Scan for the cell matching the given text and deliver its [X, Y] coordinate at center. 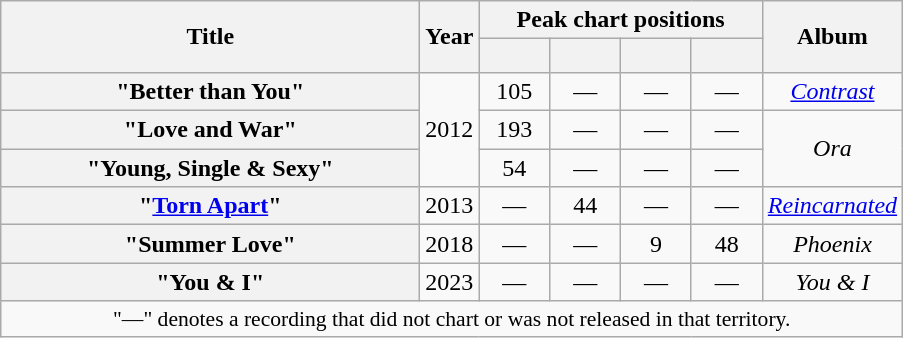
Contrast [832, 91]
Title [210, 37]
105 [514, 91]
"You & I" [210, 282]
Ora [832, 149]
54 [514, 168]
Phoenix [832, 244]
"—" denotes a recording that did not chart or was not released in that territory. [452, 319]
You & I [832, 282]
Reincarnated [832, 206]
2023 [450, 282]
2012 [450, 129]
2018 [450, 244]
2013 [450, 206]
Album [832, 37]
"Love and War" [210, 130]
44 [586, 206]
"Torn Apart" [210, 206]
"Better than You" [210, 91]
193 [514, 130]
"Summer Love" [210, 244]
9 [656, 244]
Peak chart positions [620, 20]
48 [726, 244]
"Young, Single & Sexy" [210, 168]
Year [450, 37]
